From the cell containing the given text, extract its center point as (x, y) coordinate. 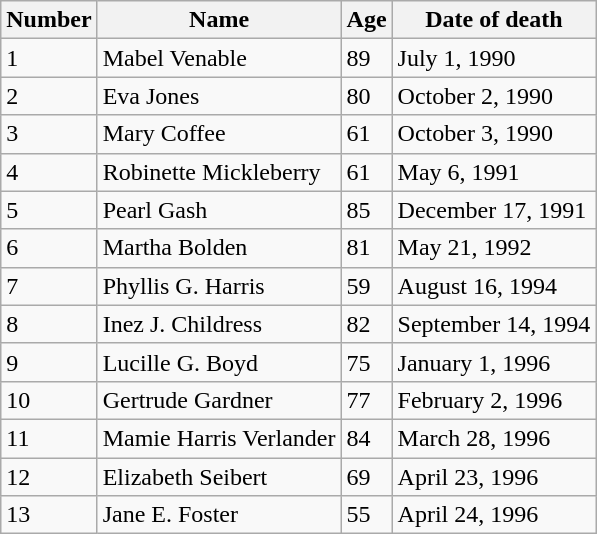
September 14, 1994 (494, 324)
July 1, 1990 (494, 58)
3 (49, 134)
Date of death (494, 20)
7 (49, 286)
Eva Jones (219, 96)
January 1, 1996 (494, 362)
Inez J. Childress (219, 324)
5 (49, 210)
Jane E. Foster (219, 515)
April 24, 1996 (494, 515)
April 23, 1996 (494, 477)
6 (49, 248)
75 (366, 362)
69 (366, 477)
May 6, 1991 (494, 172)
2 (49, 96)
8 (49, 324)
Mamie Harris Verlander (219, 438)
August 16, 1994 (494, 286)
October 2, 1990 (494, 96)
Number (49, 20)
4 (49, 172)
Gertrude Gardner (219, 400)
Mabel Venable (219, 58)
Name (219, 20)
11 (49, 438)
May 21, 1992 (494, 248)
12 (49, 477)
1 (49, 58)
9 (49, 362)
Mary Coffee (219, 134)
81 (366, 248)
82 (366, 324)
84 (366, 438)
March 28, 1996 (494, 438)
Lucille G. Boyd (219, 362)
77 (366, 400)
Robinette Mickleberry (219, 172)
80 (366, 96)
Elizabeth Seibert (219, 477)
13 (49, 515)
59 (366, 286)
10 (49, 400)
55 (366, 515)
October 3, 1990 (494, 134)
December 17, 1991 (494, 210)
Martha Bolden (219, 248)
89 (366, 58)
85 (366, 210)
Pearl Gash (219, 210)
February 2, 1996 (494, 400)
Age (366, 20)
Phyllis G. Harris (219, 286)
